Determine the (X, Y) coordinate at the center of the cell enclosing the given text.  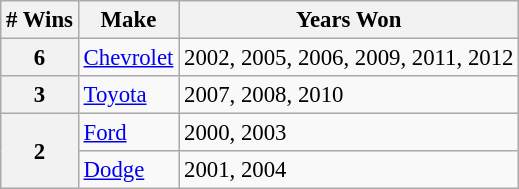
2000, 2003 (349, 133)
3 (40, 95)
2001, 2004 (349, 170)
Make (128, 20)
Ford (128, 133)
Chevrolet (128, 58)
6 (40, 58)
# Wins (40, 20)
Toyota (128, 95)
2 (40, 152)
2002, 2005, 2006, 2009, 2011, 2012 (349, 58)
2007, 2008, 2010 (349, 95)
Dodge (128, 170)
Years Won (349, 20)
